From the cell containing the given text, extract its center point as (x, y) coordinate. 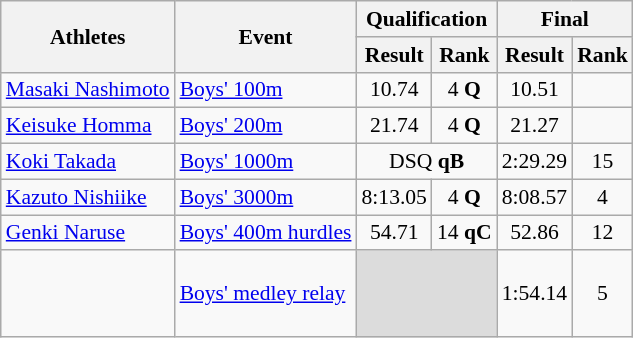
1:54.14 (534, 294)
8:13.05 (394, 197)
15 (602, 162)
Boys' 3000m (266, 197)
Boys' 1000m (266, 162)
10.74 (394, 90)
Athletes (88, 36)
5 (602, 294)
12 (602, 233)
DSQ qB (426, 162)
Boys' 400m hurdles (266, 233)
Qualification (426, 19)
21.27 (534, 126)
Event (266, 36)
Koki Takada (88, 162)
4 (602, 197)
21.74 (394, 126)
2:29.29 (534, 162)
Masaki Nashimoto (88, 90)
8:08.57 (534, 197)
Genki Naruse (88, 233)
Final (565, 19)
Boys' medley relay (266, 294)
Boys' 100m (266, 90)
10.51 (534, 90)
Kazuto Nishiike (88, 197)
54.71 (394, 233)
Boys' 200m (266, 126)
52.86 (534, 233)
Keisuke Homma (88, 126)
14 qC (464, 233)
